Locate the cell with the specified text and output its [X, Y] center coordinate. 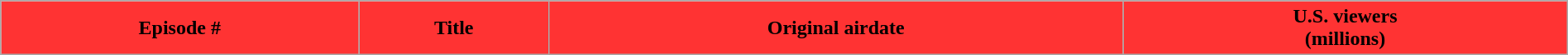
U.S. viewers(millions) [1345, 28]
Original airdate [836, 28]
Episode # [180, 28]
Title [454, 28]
